Return the (X, Y) coordinate for the center point of the cell that contains the specified text.  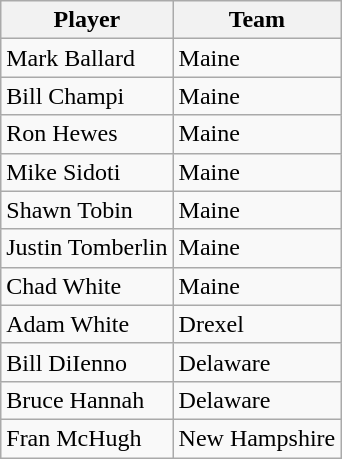
Mike Sidoti (87, 172)
Justin Tomberlin (87, 248)
Ron Hewes (87, 134)
Fran McHugh (87, 438)
Drexel (257, 324)
Team (257, 20)
Bill DiIenno (87, 362)
Shawn Tobin (87, 210)
Bruce Hannah (87, 400)
Chad White (87, 286)
Player (87, 20)
Adam White (87, 324)
New Hampshire (257, 438)
Mark Ballard (87, 58)
Bill Champi (87, 96)
